Return the [X, Y] coordinate for the center point of the cell that contains the specified text.  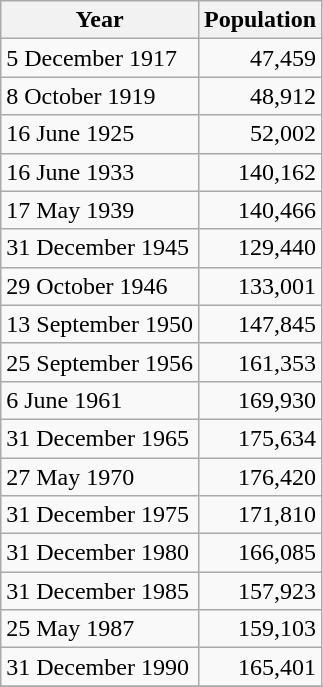
31 December 1975 [100, 515]
31 December 1965 [100, 438]
6 June 1961 [100, 400]
25 May 1987 [100, 629]
169,930 [260, 400]
165,401 [260, 667]
166,085 [260, 553]
161,353 [260, 362]
48,912 [260, 96]
8 October 1919 [100, 96]
171,810 [260, 515]
25 September 1956 [100, 362]
52,002 [260, 134]
31 December 1980 [100, 553]
140,162 [260, 172]
5 December 1917 [100, 58]
147,845 [260, 324]
31 December 1985 [100, 591]
17 May 1939 [100, 210]
31 December 1990 [100, 667]
29 October 1946 [100, 286]
Population [260, 20]
175,634 [260, 438]
27 May 1970 [100, 477]
16 June 1925 [100, 134]
16 June 1933 [100, 172]
129,440 [260, 248]
157,923 [260, 591]
47,459 [260, 58]
133,001 [260, 286]
159,103 [260, 629]
176,420 [260, 477]
31 December 1945 [100, 248]
13 September 1950 [100, 324]
140,466 [260, 210]
Year [100, 20]
